Return (X, Y) of the center of cell containing provided text 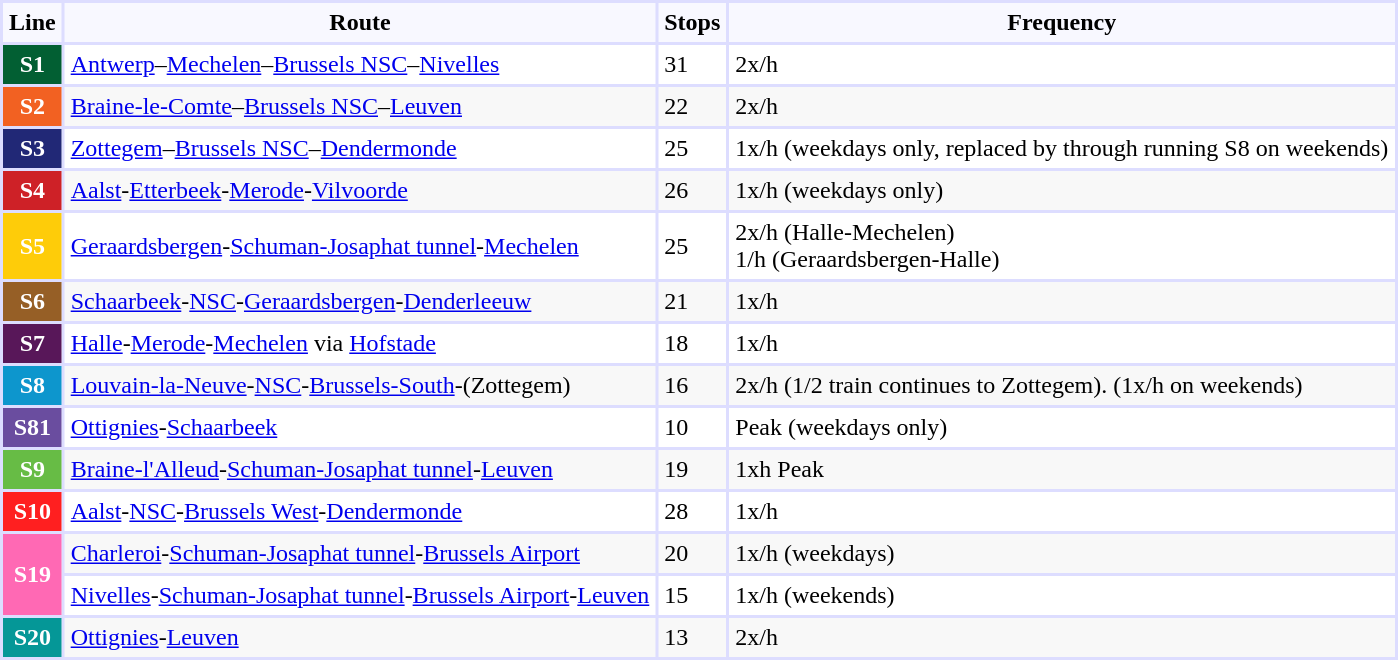
Stops (692, 22)
S7 (32, 344)
19 (692, 470)
21 (692, 302)
S3 (32, 148)
10 (692, 428)
1x/h (weekends) (1062, 596)
1x/h (weekdays) (1062, 554)
2x/h (Halle-Mechelen)1/h (Geraardsbergen-Halle) (1062, 246)
20 (692, 554)
Ottignies-Schaarbeek (360, 428)
Schaarbeek-NSC-Geraardsbergen-Denderleeuw (360, 302)
Aalst-Etterbeek-Merode-Vilvoorde (360, 190)
Geraardsbergen-Schuman-Josaphat tunnel-Mechelen (360, 246)
S20 (32, 638)
Ottignies-Leuven (360, 638)
13 (692, 638)
Antwerp–Mechelen–Brussels NSC–Nivelles (360, 64)
18 (692, 344)
31 (692, 64)
S1 (32, 64)
Aalst-NSC-Brussels West-Dendermonde (360, 512)
S9 (32, 470)
Route (360, 22)
S2 (32, 106)
S19 (32, 574)
1x/h (weekdays only) (1062, 190)
Peak (weekdays only) (1062, 428)
Halle-Merode-Mechelen via Hofstade (360, 344)
Nivelles-Schuman-Josaphat tunnel-Brussels Airport-Leuven (360, 596)
Line (32, 22)
S10 (32, 512)
Louvain-la-Neuve-NSC-Brussels-South-(Zottegem) (360, 386)
2x/h (1/2 train continues to Zottegem). (1x/h on weekends) (1062, 386)
Braine-le-Comte–Brussels NSC–Leuven (360, 106)
15 (692, 596)
S5 (32, 246)
26 (692, 190)
Zottegem–Brussels NSC–Dendermonde (360, 148)
16 (692, 386)
28 (692, 512)
Charleroi-Schuman-Josaphat tunnel-Brussels Airport (360, 554)
S8 (32, 386)
1xh Peak (1062, 470)
1x/h (weekdays only, replaced by through running S8 on weekends) (1062, 148)
22 (692, 106)
S4 (32, 190)
Frequency (1062, 22)
S81 (32, 428)
S6 (32, 302)
Braine-l'Alleud-Schuman-Josaphat tunnel-Leuven (360, 470)
